Pinpoint the cell where the given text exists, returning its [x, y] midpoint coordinate. 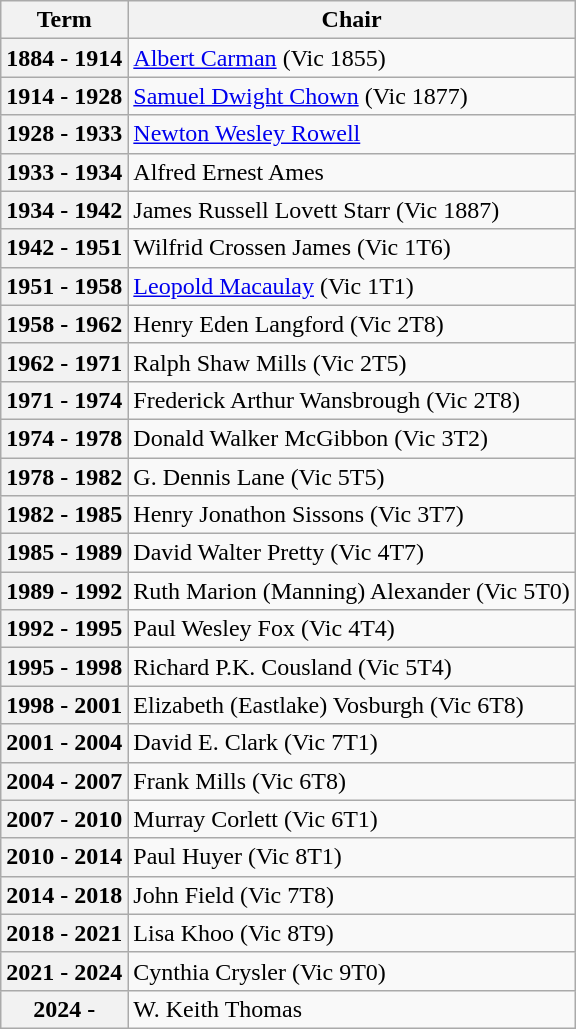
Paul Wesley Fox (Vic 4T4) [352, 629]
1914 - 1928 [64, 96]
1992 - 1995 [64, 629]
1884 - 1914 [64, 58]
1974 - 1978 [64, 438]
1995 - 1998 [64, 667]
1998 - 2001 [64, 705]
1985 - 1989 [64, 553]
Newton Wesley Rowell [352, 134]
1971 - 1974 [64, 400]
2001 - 2004 [64, 743]
2018 - 2021 [64, 933]
W. Keith Thomas [352, 1009]
David E. Clark (Vic 7T1) [352, 743]
Murray Corlett (Vic 6T1) [352, 819]
2024 - [64, 1009]
1934 - 1942 [64, 210]
Lisa Khoo (Vic 8T9) [352, 933]
Samuel Dwight Chown (Vic 1877) [352, 96]
Cynthia Crysler (Vic 9T0) [352, 971]
2007 - 2010 [64, 819]
Chair [352, 20]
Donald Walker McGibbon (Vic 3T2) [352, 438]
Frank Mills (Vic 6T8) [352, 781]
1928 - 1933 [64, 134]
1989 - 1992 [64, 591]
2010 - 2014 [64, 857]
James Russell Lovett Starr (Vic 1887) [352, 210]
Henry Jonathon Sissons (Vic 3T7) [352, 515]
1962 - 1971 [64, 362]
Richard P.K. Cousland (Vic 5T4) [352, 667]
2004 - 2007 [64, 781]
1951 - 1958 [64, 286]
Paul Huyer (Vic 8T1) [352, 857]
John Field (Vic 7T8) [352, 895]
1982 - 1985 [64, 515]
2014 - 2018 [64, 895]
Albert Carman (Vic 1855) [352, 58]
1958 - 1962 [64, 324]
Alfred Ernest Ames [352, 172]
1933 - 1934 [64, 172]
Term [64, 20]
Leopold Macaulay (Vic 1T1) [352, 286]
1942 - 1951 [64, 248]
Ruth Marion (Manning) Alexander (Vic 5T0) [352, 591]
G. Dennis Lane (Vic 5T5) [352, 477]
1978 - 1982 [64, 477]
Elizabeth (Eastlake) Vosburgh (Vic 6T8) [352, 705]
David Walter Pretty (Vic 4T7) [352, 553]
Henry Eden Langford (Vic 2T8) [352, 324]
Ralph Shaw Mills (Vic 2T5) [352, 362]
Frederick Arthur Wansbrough (Vic 2T8) [352, 400]
2021 - 2024 [64, 971]
Wilfrid Crossen James (Vic 1T6) [352, 248]
